Detect which cell encompasses the target text, then output its [x, y] center coordinate. 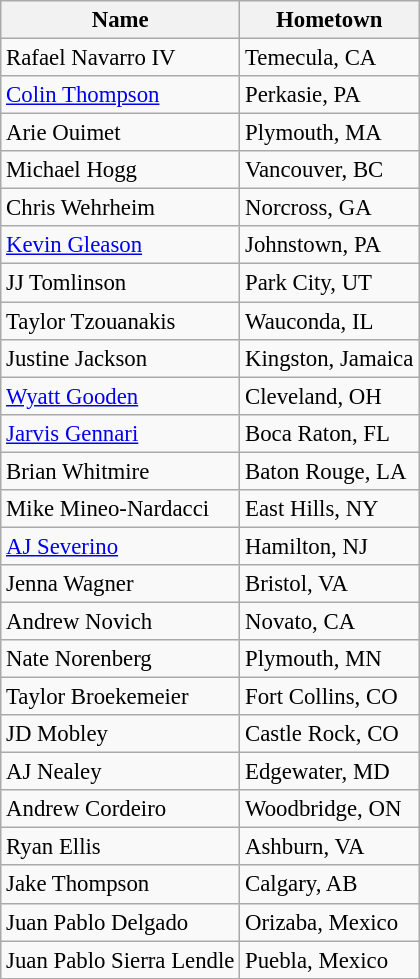
Andrew Cordeiro [120, 809]
Ryan Ellis [120, 847]
Hometown [330, 20]
Boca Raton, FL [330, 433]
Juan Pablo Sierra Lendle [120, 960]
Justine Jackson [120, 358]
Hamilton, NJ [330, 546]
Puebla, Mexico [330, 960]
Novato, CA [330, 621]
AJ Nealey [120, 772]
Ashburn, VA [330, 847]
Norcross, GA [330, 208]
East Hills, NY [330, 509]
AJ Severino [120, 546]
Kevin Gleason [120, 245]
Name [120, 20]
Rafael Navarro IV [120, 58]
Kingston, Jamaica [330, 358]
Woodbridge, ON [330, 809]
Plymouth, MA [330, 133]
Jake Thompson [120, 885]
Mike Mineo-Nardacci [120, 509]
Fort Collins, CO [330, 697]
Orizaba, Mexico [330, 922]
Wauconda, IL [330, 321]
Taylor Broekemeier [120, 697]
JJ Tomlinson [120, 283]
Andrew Novich [120, 621]
Edgewater, MD [330, 772]
Castle Rock, CO [330, 734]
JD Mobley [120, 734]
Cleveland, OH [330, 396]
Wyatt Gooden [120, 396]
Michael Hogg [120, 170]
Arie Ouimet [120, 133]
Chris Wehrheim [120, 208]
Plymouth, MN [330, 659]
Temecula, CA [330, 58]
Nate Norenberg [120, 659]
Jarvis Gennari [120, 433]
Park City, UT [330, 283]
Juan Pablo Delgado [120, 922]
Taylor Tzouanakis [120, 321]
Jenna Wagner [120, 584]
Calgary, AB [330, 885]
Baton Rouge, LA [330, 471]
Vancouver, BC [330, 170]
Bristol, VA [330, 584]
Colin Thompson [120, 95]
Johnstown, PA [330, 245]
Brian Whitmire [120, 471]
Perkasie, PA [330, 95]
